Identify which cell holds the provided text, then report its [x, y] central coordinate. 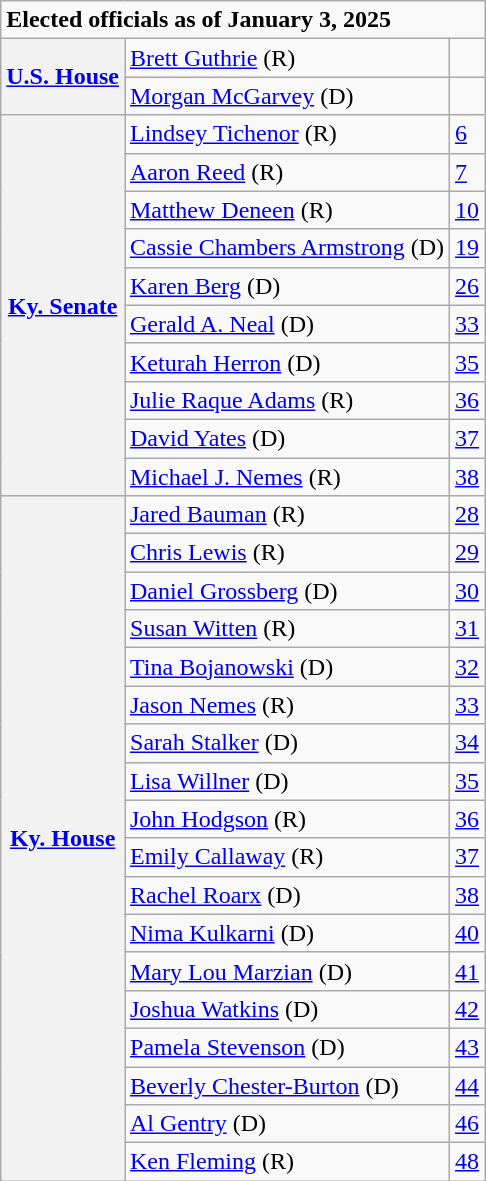
Pamela Stevenson (D) [286, 1047]
43 [468, 1047]
Ky. House [63, 838]
Michael J. Nemes (R) [286, 477]
Lindsey Tichenor (R) [286, 134]
Ken Fleming (R) [286, 1162]
30 [468, 591]
46 [468, 1124]
7 [468, 172]
Susan Witten (R) [286, 629]
26 [468, 286]
48 [468, 1162]
Keturah Herron (D) [286, 362]
Aaron Reed (R) [286, 172]
44 [468, 1085]
Chris Lewis (R) [286, 553]
David Yates (D) [286, 438]
John Hodgson (R) [286, 819]
32 [468, 667]
Mary Lou Marzian (D) [286, 971]
Julie Raque Adams (R) [286, 400]
Sarah Stalker (D) [286, 743]
Nima Kulkarni (D) [286, 933]
29 [468, 553]
Cassie Chambers Armstrong (D) [286, 248]
Morgan McGarvey (D) [286, 96]
Jared Bauman (R) [286, 515]
34 [468, 743]
Tina Bojanowski (D) [286, 667]
28 [468, 515]
Matthew Deneen (R) [286, 210]
Jason Nemes (R) [286, 705]
19 [468, 248]
Gerald A. Neal (D) [286, 324]
Daniel Grossberg (D) [286, 591]
Beverly Chester-Burton (D) [286, 1085]
10 [468, 210]
Elected officials as of January 3, 2025 [243, 20]
Joshua Watkins (D) [286, 1009]
Karen Berg (D) [286, 286]
Al Gentry (D) [286, 1124]
Lisa Willner (D) [286, 781]
40 [468, 933]
Brett Guthrie (R) [286, 58]
42 [468, 1009]
Rachel Roarx (D) [286, 895]
41 [468, 971]
Ky. Senate [63, 306]
Emily Callaway (R) [286, 857]
6 [468, 134]
U.S. House [63, 77]
31 [468, 629]
